For the text-containing cell, return its midpoint in [X, Y] coordinate format. 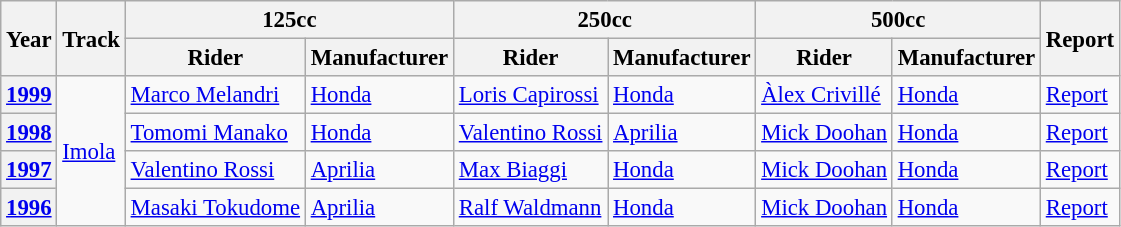
Marco Melandri [215, 95]
Imola [91, 151]
250cc [604, 20]
Track [91, 38]
500cc [898, 20]
1999 [29, 95]
125cc [289, 20]
Year [29, 38]
Tomomi Manako [215, 133]
Ralf Waldmann [530, 208]
Masaki Tokudome [215, 208]
Max Biaggi [530, 170]
1998 [29, 133]
1996 [29, 208]
Àlex Crivillé [824, 95]
Loris Capirossi [530, 95]
1997 [29, 170]
